Output the [x, y] coordinate of the center of the cell containing the given text.  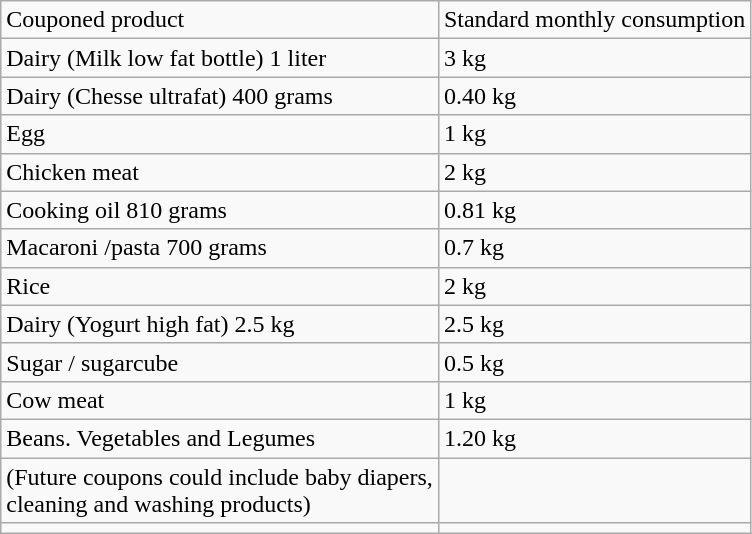
Cow meat [220, 400]
Chicken meat [220, 172]
Cooking oil 810 grams [220, 210]
0.40 kg [594, 96]
Sugar / sugarcube [220, 362]
Dairy (Yogurt high fat) 2.5 kg [220, 324]
Dairy (Milk low fat bottle) 1 liter [220, 58]
0.81 kg [594, 210]
3 kg [594, 58]
0.7 kg [594, 248]
(Future coupons could include baby diapers,cleaning and washing products) [220, 490]
0.5 kg [594, 362]
Dairy (Chesse ultrafat) 400 grams [220, 96]
Standard monthly consumption [594, 20]
Couponed product [220, 20]
Rice [220, 286]
Macaroni /pasta 700 grams [220, 248]
Beans. Vegetables and Legumes [220, 438]
2.5 kg [594, 324]
Egg [220, 134]
1.20 kg [594, 438]
